Return the (x, y) coordinate for the center point of the cell that contains the specified text.  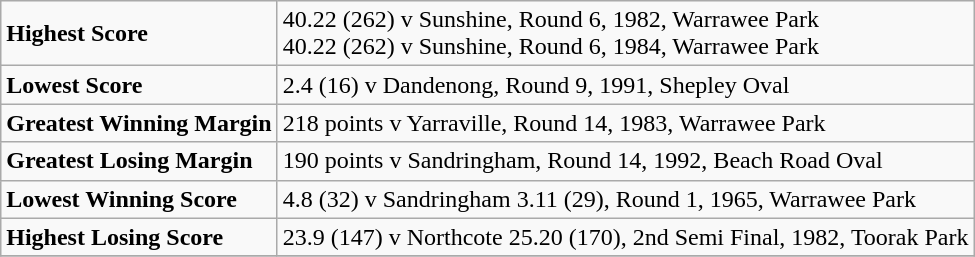
190 points v Sandringham, Round 14, 1992, Beach Road Oval (626, 161)
Greatest Losing Margin (139, 161)
Lowest Winning Score (139, 199)
40.22 (262) v Sunshine, Round 6, 1982, Warrawee Park40.22 (262) v Sunshine, Round 6, 1984, Warrawee Park (626, 34)
23.9 (147) v Northcote 25.20 (170), 2nd Semi Final, 1982, Toorak Park (626, 237)
2.4 (16) v Dandenong, Round 9, 1991, Shepley Oval (626, 85)
4.8 (32) v Sandringham 3.11 (29), Round 1, 1965, Warrawee Park (626, 199)
Highest Score (139, 34)
Lowest Score (139, 85)
Greatest Winning Margin (139, 123)
Highest Losing Score (139, 237)
218 points v Yarraville, Round 14, 1983, Warrawee Park (626, 123)
